From the cell containing the given text, extract its center point as [X, Y] coordinate. 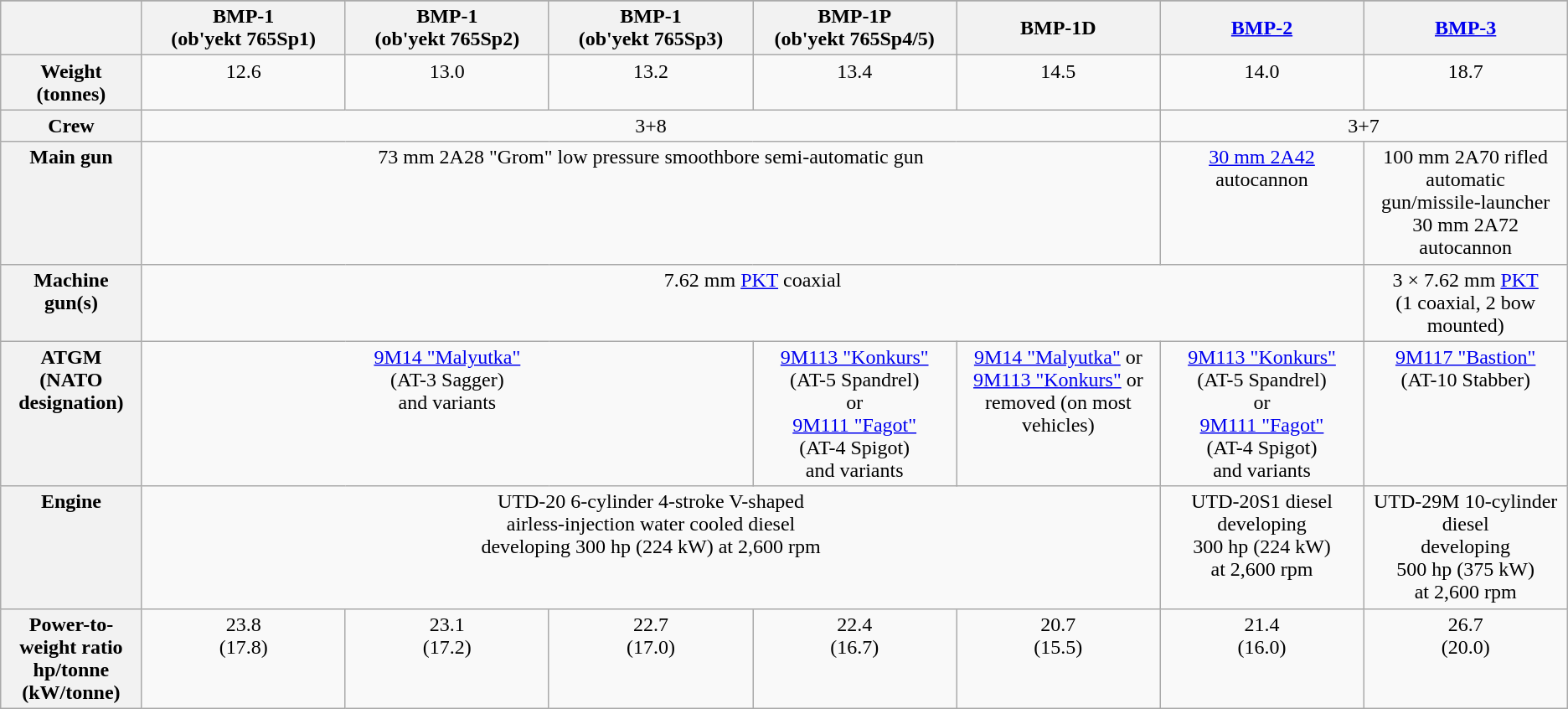
9M117 "Bastion" (AT-10 Stabber) [1466, 414]
BMP-2 [1261, 28]
13.0 [447, 82]
14.5 [1059, 82]
100 mm 2A70 rifled automatic gun/missile-launcher 30 mm 2A72 autocannon [1466, 203]
73 mm 2A28 "Grom" low pressure smoothbore semi-automatic gun [651, 203]
UTD-20S1 diesel developing 300 hp (224 kW) at 2,600 rpm [1261, 547]
UTD-29M 10-cylinder diesel developing 500 hp (375 kW) at 2,600 rpm [1466, 547]
Crew [71, 126]
26.7 (20.0) [1466, 659]
3+8 [651, 126]
21.4 (16.0) [1261, 659]
23.1 (17.2) [447, 659]
BMP-1 (ob'yekt 765Sp1) [243, 28]
Main gun [71, 203]
13.2 [650, 82]
18.7 [1466, 82]
BMP-1P (ob'yekt 765Sp4/5) [854, 28]
23.8 (17.8) [243, 659]
3+7 [1364, 126]
30 mm 2A42 autocannon [1261, 203]
UTD-20 6-cylinder 4-stroke V-shaped airless-injection water cooled diesel developing 300 hp (224 kW) at 2,600 rpm [651, 547]
9M14 "Malyutka" (AT-3 Sagger) and variants [447, 414]
9M14 "Malyutka" or 9M113 "Konkurs" or removed (on most vehicles) [1059, 414]
7.62 mm PKT coaxial [752, 303]
Engine [71, 547]
Machine gun(s) [71, 303]
13.4 [854, 82]
BMP-1D [1059, 28]
Power-to-weight ratio hp/tonne (kW/tonne) [71, 659]
12.6 [243, 82]
22.4 (16.7) [854, 659]
BMP-1 (ob'yekt 765Sp2) [447, 28]
BMP-3 [1466, 28]
BMP-1 (ob'yekt 765Sp3) [650, 28]
22.7 (17.0) [650, 659]
14.0 [1261, 82]
3 × 7.62 mm PKT (1 coaxial, 2 bow mounted) [1466, 303]
20.7 (15.5) [1059, 659]
ATGM (NATO designation) [71, 414]
Weight (tonnes) [71, 82]
